Determine the [x, y] coordinate at the center of the cell enclosing the given text.  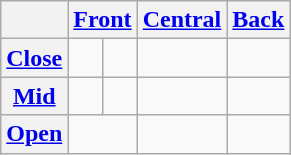
Close [34, 58]
Back [258, 20]
Front [102, 20]
Mid [34, 96]
Open [34, 134]
Central [182, 20]
